Provide the (X, Y) coordinate of the cell's center where the given text is located.  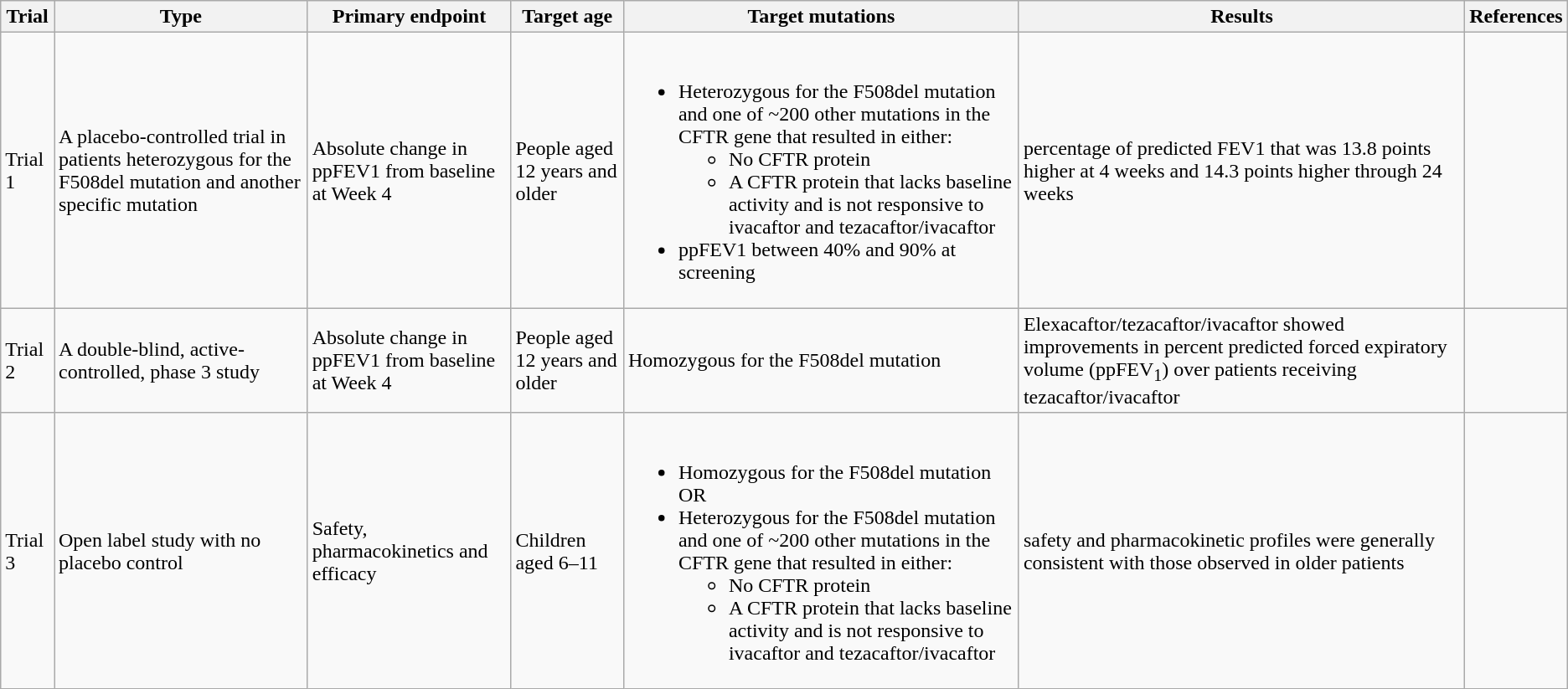
Type (181, 17)
Trial 1 (28, 171)
Homozygous for the F508del mutation (821, 360)
safety and pharmacokinetic profiles were generally consistent with those observed in older patients (1241, 551)
Trial 2 (28, 360)
Trial (28, 17)
Primary endpoint (409, 17)
Target age (567, 17)
Open label study with no placebo control (181, 551)
A placebo-controlled trial in patients heterozygous for the F508del mutation and another specific mutation (181, 171)
Results (1241, 17)
References (1516, 17)
A double-blind, active-controlled, phase 3 study (181, 360)
Target mutations (821, 17)
Children aged 6–11 (567, 551)
Trial 3 (28, 551)
percentage of predicted FEV1 that was 13.8 points higher at 4 weeks and 14.3 points higher through 24 weeks (1241, 171)
Safety, pharmacokinetics and efficacy (409, 551)
